Extract the [X, Y] coordinate from the center of the cell holding the provided text.  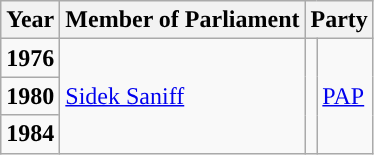
1980 [30, 96]
PAP [346, 96]
Sidek Saniff [182, 96]
Party [339, 20]
1984 [30, 134]
1976 [30, 58]
Year [30, 20]
Member of Parliament [182, 20]
